Return the [X, Y] coordinate for the center point of the cell that contains the specified text.  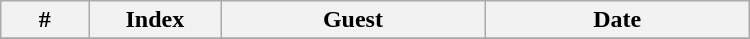
# [45, 20]
Date [617, 20]
Index [155, 20]
Guest [353, 20]
